Detect which cell encompasses the target text, then output its (x, y) center coordinate. 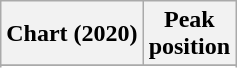
Chart (2020) (72, 34)
Peakposition (189, 34)
